Return [X, Y] of the center of cell containing provided text 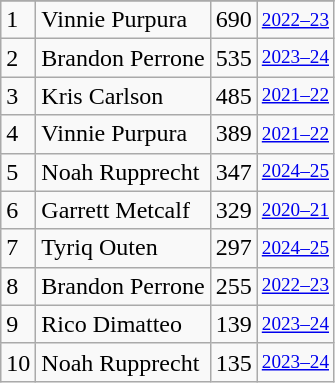
135 [234, 362]
139 [234, 324]
255 [234, 286]
Garrett Metcalf [123, 210]
347 [234, 172]
6 [18, 210]
2020–21 [295, 210]
3 [18, 96]
8 [18, 286]
485 [234, 96]
389 [234, 134]
Kris Carlson [123, 96]
7 [18, 248]
5 [18, 172]
535 [234, 58]
Tyriq Outen [123, 248]
1 [18, 20]
4 [18, 134]
690 [234, 20]
297 [234, 248]
9 [18, 324]
329 [234, 210]
Rico Dimatteo [123, 324]
10 [18, 362]
2 [18, 58]
